Determine the [X, Y] coordinate at the center of the cell enclosing the given text.  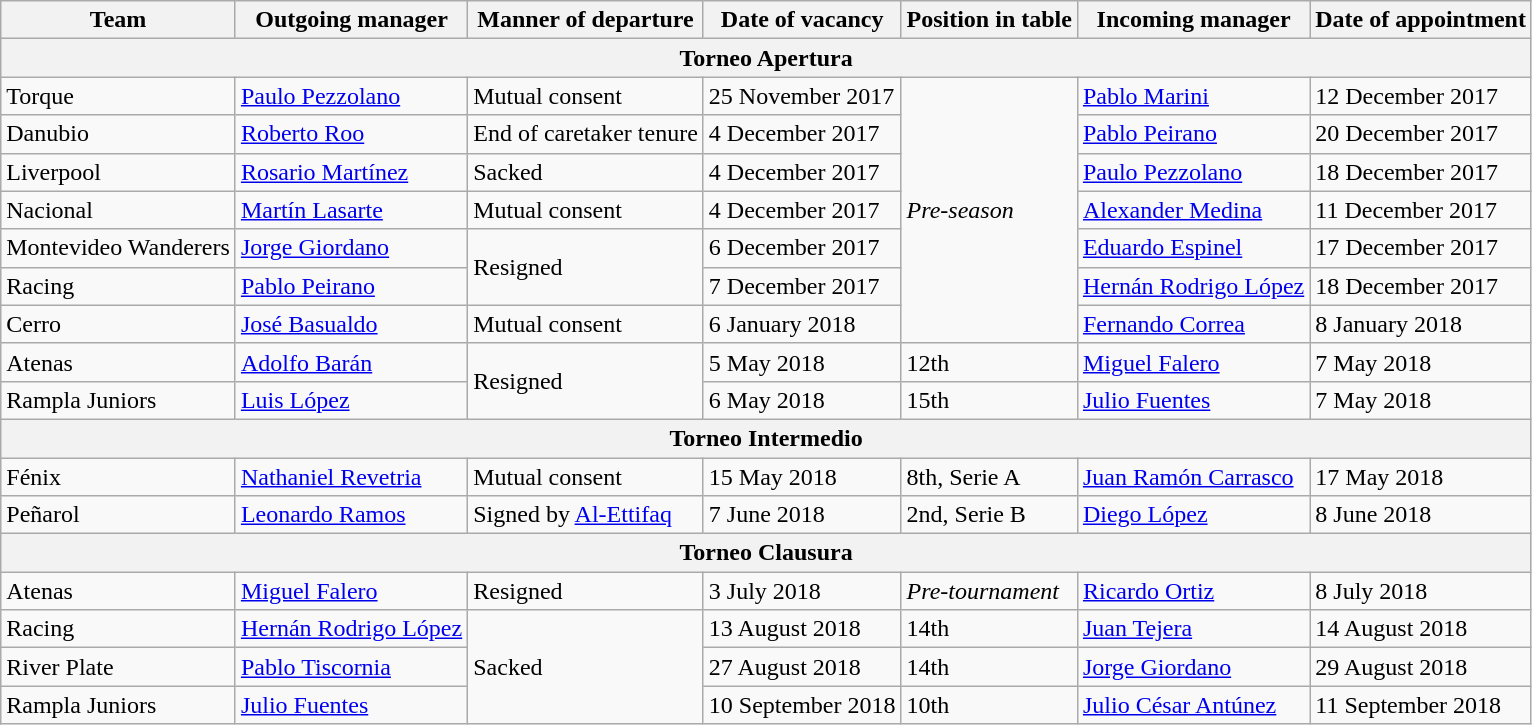
Pre-tournament [989, 591]
17 December 2017 [1421, 248]
14 August 2018 [1421, 629]
Juan Ramón Carrasco [1193, 477]
Rosario Martínez [351, 172]
Roberto Roo [351, 134]
Nacional [118, 210]
7 June 2018 [802, 515]
José Basualdo [351, 324]
Torneo Clausura [766, 553]
Ricardo Ortiz [1193, 591]
Liverpool [118, 172]
Fernando Correa [1193, 324]
25 November 2017 [802, 96]
12 December 2017 [1421, 96]
Leonardo Ramos [351, 515]
Torneo Intermedio [766, 438]
Alexander Medina [1193, 210]
8th, Serie A [989, 477]
Cerro [118, 324]
5 May 2018 [802, 362]
Julio César Antúnez [1193, 705]
10 September 2018 [802, 705]
Martín Lasarte [351, 210]
6 December 2017 [802, 248]
10th [989, 705]
8 July 2018 [1421, 591]
2nd, Serie B [989, 515]
7 December 2017 [802, 286]
17 May 2018 [1421, 477]
Date of appointment [1421, 20]
12th [989, 362]
Pablo Marini [1193, 96]
8 January 2018 [1421, 324]
27 August 2018 [802, 667]
11 December 2017 [1421, 210]
Pablo Tiscornia [351, 667]
Team [118, 20]
6 May 2018 [802, 400]
29 August 2018 [1421, 667]
Fénix [118, 477]
11 September 2018 [1421, 705]
River Plate [118, 667]
6 January 2018 [802, 324]
Torneo Apertura [766, 58]
20 December 2017 [1421, 134]
Juan Tejera [1193, 629]
Manner of departure [586, 20]
Eduardo Espinel [1193, 248]
8 June 2018 [1421, 515]
Luis López [351, 400]
Pre-season [989, 210]
Outgoing manager [351, 20]
Peñarol [118, 515]
Signed by Al-Ettifaq [586, 515]
13 August 2018 [802, 629]
Position in table [989, 20]
3 July 2018 [802, 591]
Nathaniel Revetria [351, 477]
Adolfo Barán [351, 362]
Torque [118, 96]
Date of vacancy [802, 20]
Danubio [118, 134]
Diego López [1193, 515]
End of caretaker tenure [586, 134]
Montevideo Wanderers [118, 248]
Incoming manager [1193, 20]
15th [989, 400]
15 May 2018 [802, 477]
